Scan for the cell matching the given text and deliver its [X, Y] coordinate at center. 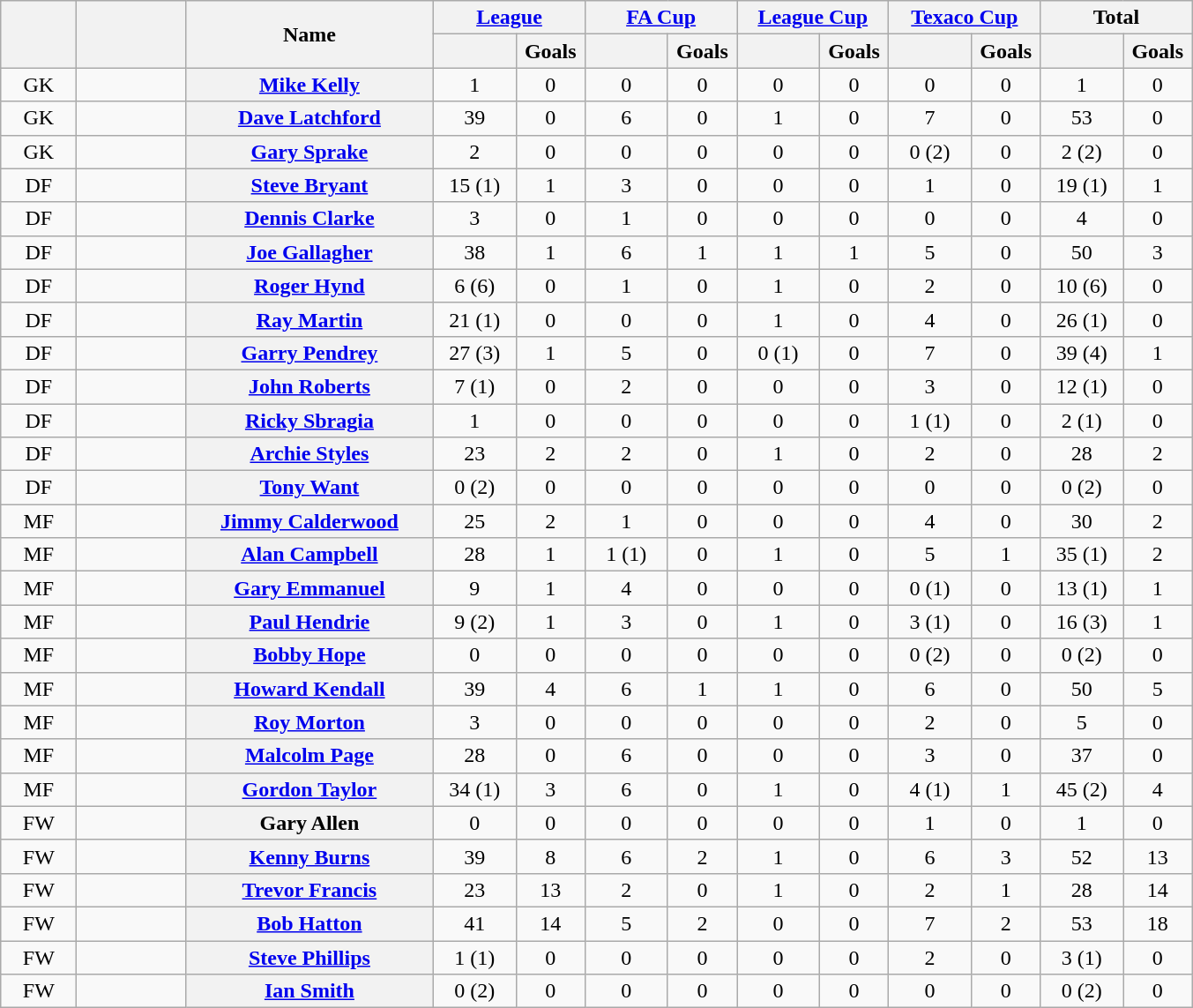
21 (1) [474, 319]
Malcolm Page [309, 756]
Roger Hynd [309, 286]
52 [1082, 856]
6 (6) [474, 286]
37 [1082, 756]
26 (1) [1082, 319]
Dennis Clarke [309, 219]
Ricky Sbragia [309, 421]
League [509, 18]
Steve Phillips [309, 957]
Total [1116, 18]
John Roberts [309, 386]
45 (2) [1082, 789]
8 [550, 856]
Ian Smith [309, 991]
Kenny Burns [309, 856]
FA Cup [661, 18]
Ray Martin [309, 319]
9 (2) [474, 622]
Gary Emmanuel [309, 588]
2 (2) [1082, 152]
Jimmy Calderwood [309, 521]
27 (3) [474, 353]
41 [474, 923]
Archie Styles [309, 454]
Gary Allen [309, 823]
2 (1) [1082, 421]
Bob Hatton [309, 923]
League Cup [813, 18]
Bobby Hope [309, 655]
Howard Kendall [309, 689]
Tony Want [309, 488]
9 [474, 588]
15 (1) [474, 185]
39 (4) [1082, 353]
7 (1) [474, 386]
16 (3) [1082, 622]
Trevor Francis [309, 890]
12 (1) [1082, 386]
35 (1) [1082, 555]
Mike Kelly [309, 85]
19 (1) [1082, 185]
25 [474, 521]
30 [1082, 521]
34 (1) [474, 789]
Steve Bryant [309, 185]
38 [474, 252]
18 [1159, 923]
10 (6) [1082, 286]
Gary Sprake [309, 152]
Alan Campbell [309, 555]
Name [309, 34]
Gordon Taylor [309, 789]
Texaco Cup [965, 18]
Dave Latchford [309, 118]
Paul Hendrie [309, 622]
Joe Gallagher [309, 252]
Garry Pendrey [309, 353]
4 (1) [930, 789]
Roy Morton [309, 722]
13 (1) [1082, 588]
